Return the [X, Y] coordinate for the center point of the cell that contains the specified text.  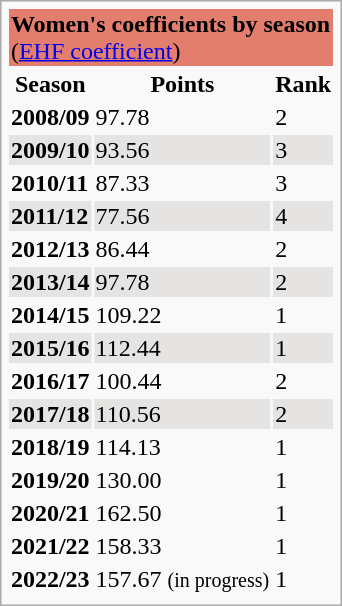
2011/12 [50, 216]
2012/13 [50, 249]
2013/14 [50, 282]
2019/20 [50, 480]
86.44 [182, 249]
2022/23 [50, 579]
162.50 [182, 513]
109.22 [182, 315]
2010/11 [50, 183]
Season [50, 84]
4 [304, 216]
2020/21 [50, 513]
2017/18 [50, 414]
158.33 [182, 546]
77.56 [182, 216]
114.13 [182, 447]
2014/15 [50, 315]
Women's coefficients by season(EHF coefficient) [170, 38]
157.67 (in progress) [182, 579]
100.44 [182, 381]
2015/16 [50, 348]
112.44 [182, 348]
2016/17 [50, 381]
93.56 [182, 150]
Rank [304, 84]
2018/19 [50, 447]
2008/09 [50, 117]
87.33 [182, 183]
2021/22 [50, 546]
130.00 [182, 480]
110.56 [182, 414]
Points [182, 84]
2009/10 [50, 150]
